For the text-containing cell, return its midpoint in [X, Y] coordinate format. 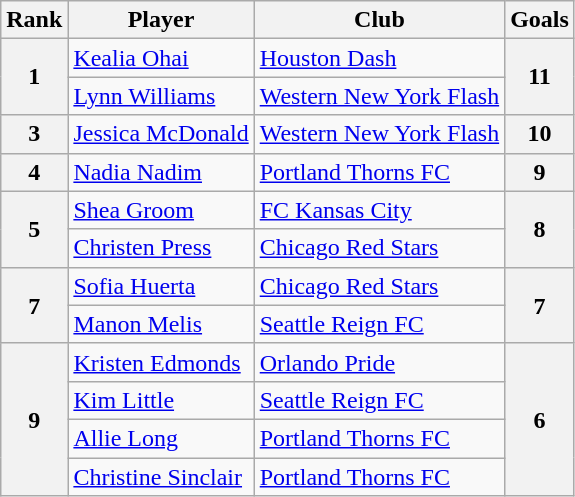
3 [34, 134]
10 [540, 134]
Nadia Nadim [161, 172]
8 [540, 229]
FC Kansas City [379, 210]
Kealia Ohai [161, 58]
Christine Sinclair [161, 477]
5 [34, 229]
Club [379, 20]
Rank [34, 20]
Player [161, 20]
11 [540, 77]
1 [34, 77]
Allie Long [161, 438]
Christen Press [161, 248]
4 [34, 172]
Shea Groom [161, 210]
Orlando Pride [379, 362]
Lynn Williams [161, 96]
Jessica McDonald [161, 134]
Manon Melis [161, 324]
Houston Dash [379, 58]
Goals [540, 20]
Kim Little [161, 400]
Kristen Edmonds [161, 362]
6 [540, 419]
Sofia Huerta [161, 286]
